Scan for the cell matching the given text and deliver its (X, Y) coordinate at center. 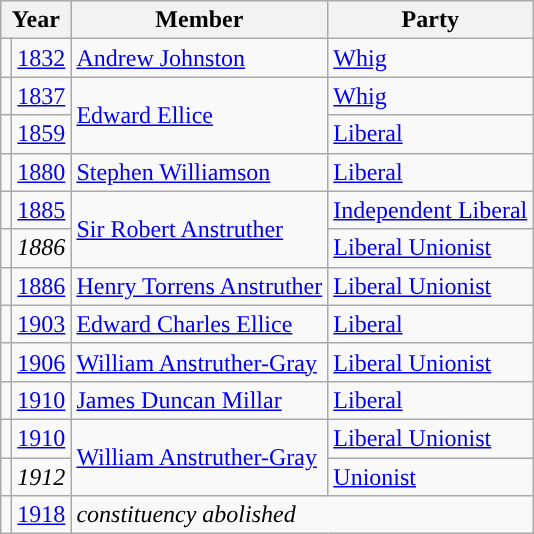
Unionist (430, 477)
1903 (42, 324)
constituency abolished (302, 515)
James Duncan Millar (200, 400)
1906 (42, 362)
Edward Ellice (200, 115)
Sir Robert Anstruther (200, 229)
1837 (42, 96)
1918 (42, 515)
Member (200, 20)
1885 (42, 210)
Year (36, 20)
1832 (42, 58)
Henry Torrens Anstruther (200, 286)
Edward Charles Ellice (200, 324)
Party (430, 20)
Stephen Williamson (200, 172)
1880 (42, 172)
1859 (42, 134)
Independent Liberal (430, 210)
1912 (42, 477)
Andrew Johnston (200, 58)
